Capture the cell that displays the provided text and extract its [x, y] central coordinate. 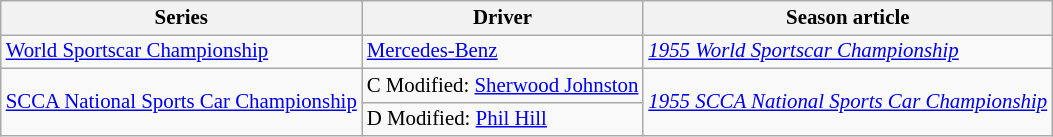
SCCA National Sports Car Championship [182, 102]
Series [182, 18]
1955 World Sportscar Championship [848, 51]
World Sportscar Championship [182, 51]
Driver [503, 18]
D Modified: Phil Hill [503, 119]
Mercedes-Benz [503, 51]
Season article [848, 18]
1955 SCCA National Sports Car Championship [848, 102]
C Modified: Sherwood Johnston [503, 85]
